Return the (x, y) coordinate for the center point of the cell that contains the specified text.  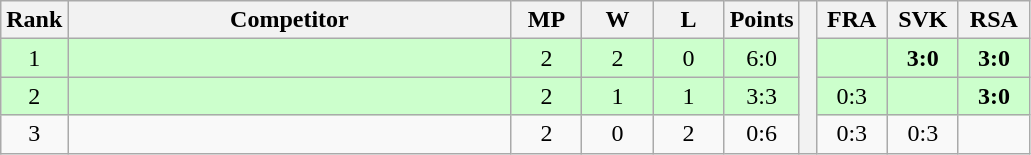
RSA (994, 20)
W (618, 20)
SVK (922, 20)
6:0 (762, 58)
Points (762, 20)
L (688, 20)
Rank (34, 20)
MP (546, 20)
3:3 (762, 96)
3 (34, 134)
Competitor (290, 20)
0:6 (762, 134)
FRA (852, 20)
